Locate the cell with the specified text and output its [x, y] center coordinate. 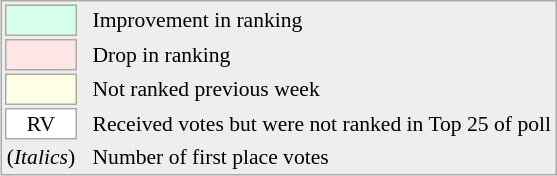
Improvement in ranking [322, 20]
Received votes but were not ranked in Top 25 of poll [322, 124]
Drop in ranking [322, 55]
Number of first place votes [322, 156]
Not ranked previous week [322, 90]
RV [40, 124]
(Italics) [40, 156]
